Scan for the cell matching the given text and deliver its (X, Y) coordinate at center. 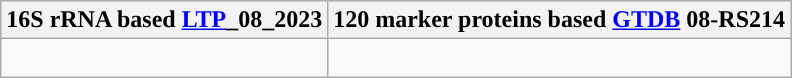
120 marker proteins based GTDB 08-RS214 (560, 20)
16S rRNA based LTP_08_2023 (164, 20)
